Identify which cell holds the provided text, then report its [x, y] central coordinate. 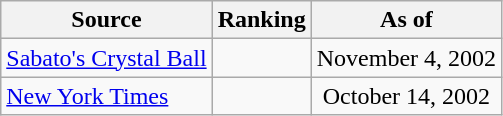
November 4, 2002 [406, 58]
October 14, 2002 [406, 96]
Source [106, 20]
Sabato's Crystal Ball [106, 58]
Ranking [262, 20]
As of [406, 20]
New York Times [106, 96]
